Identify which cell holds the provided text, then report its (X, Y) central coordinate. 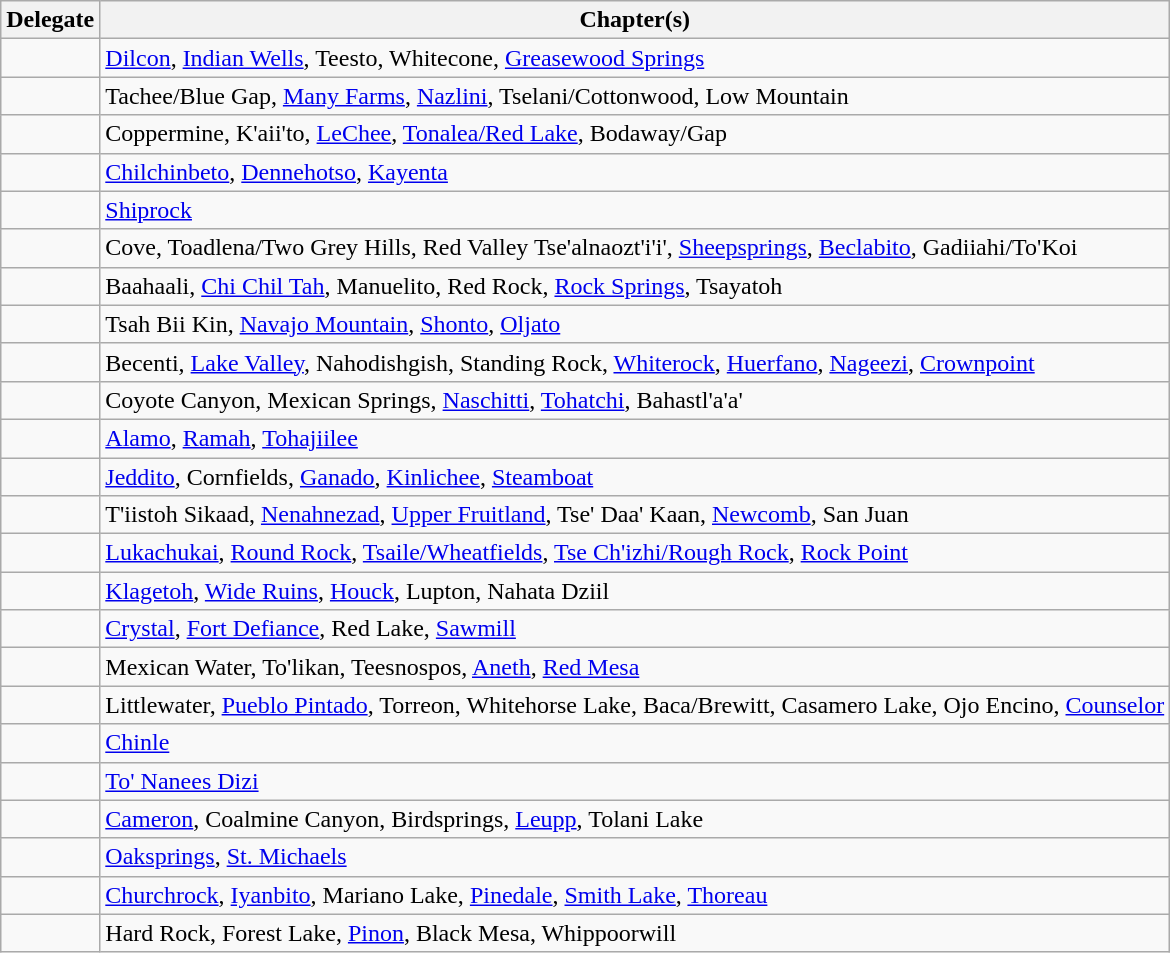
To' Nanees Dizi (635, 781)
Cove, Toadlena/Two Grey Hills, Red Valley Tse'alnaozt'i'i', Sheepsprings, Beclabito, Gadiiahi/To'Koi (635, 248)
Baahaali, Chi Chil Tah, Manuelito, Red Rock, Rock Springs, Tsayatoh (635, 286)
Dilcon, Indian Wells, Teesto, Whitecone, Greasewood Springs (635, 58)
Lukachukai, Round Rock, Tsaile/Wheatfields, Tse Ch'izhi/Rough Rock, Rock Point (635, 553)
Chilchinbeto, Dennehotso, Kayenta (635, 172)
Tachee/Blue Gap, Many Farms, Nazlini, Tselani/Cottonwood, Low Mountain (635, 96)
Becenti, Lake Valley, Nahodishgish, Standing Rock, Whiterock, Huerfano, Nageezi, Crownpoint (635, 362)
Mexican Water, To'likan, Teesnospos, Aneth, Red Mesa (635, 667)
Churchrock, Iyanbito, Mariano Lake, Pinedale, Smith Lake, Thoreau (635, 895)
Hard Rock, Forest Lake, Pinon, Black Mesa, Whippoorwill (635, 933)
Shiprock (635, 210)
Coyote Canyon, Mexican Springs, Naschitti, Tohatchi, Bahastl'a'a' (635, 400)
Klagetoh, Wide Ruins, Houck, Lupton, Nahata Dziil (635, 591)
Crystal, Fort Defiance, Red Lake, Sawmill (635, 629)
Alamo, Ramah, Tohajiilee (635, 438)
Chapter(s) (635, 20)
T'iistoh Sikaad, Nenahnezad, Upper Fruitland, Tse' Daa' Kaan, Newcomb, San Juan (635, 515)
Oaksprings, St. Michaels (635, 857)
Delegate (50, 20)
Littlewater, Pueblo Pintado, Torreon, Whitehorse Lake, Baca/Brewitt, Casamero Lake, Ojo Encino, Counselor (635, 705)
Cameron, Coalmine Canyon, Birdsprings, Leupp, Tolani Lake (635, 819)
Jeddito, Cornfields, Ganado, Kinlichee, Steamboat (635, 477)
Tsah Bii Kin, Navajo Mountain, Shonto, Oljato (635, 324)
Chinle (635, 743)
Coppermine, K'aii'to, LeChee, Tonalea/Red Lake, Bodaway/Gap (635, 134)
